Identify which cell holds the provided text, then report its (x, y) central coordinate. 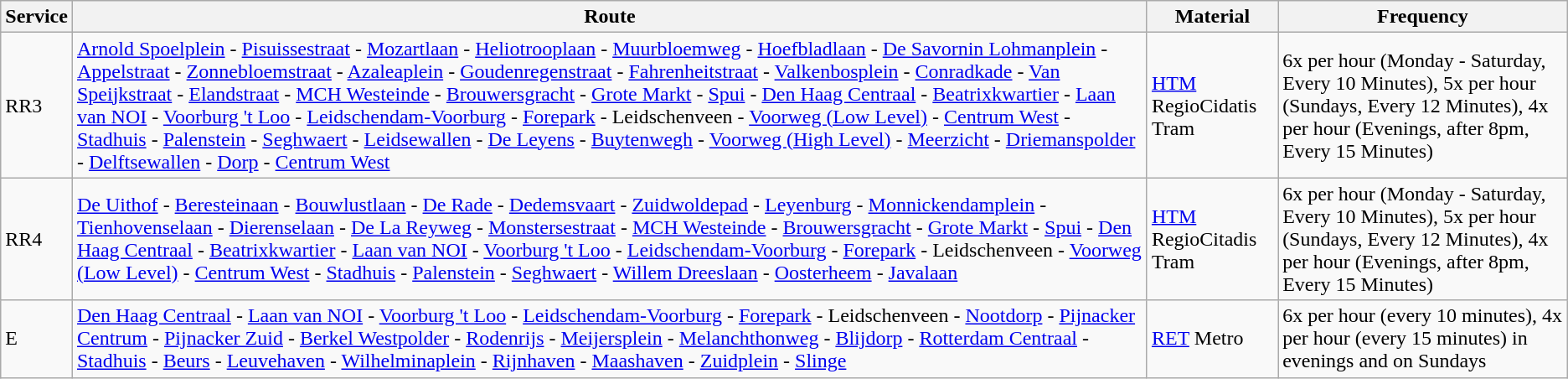
6x per hour (every 10 minutes), 4x per hour (every 15 minutes) in evenings and on Sundays (1423, 339)
RR3 (37, 106)
Route (610, 17)
Material (1212, 17)
HTM RegioCidatis Tram (1212, 106)
RET Metro (1212, 339)
RR4 (37, 239)
E (37, 339)
Service (37, 17)
HTM RegioCitadis Tram (1212, 239)
Frequency (1423, 17)
